Output the (X, Y) coordinate of the center of the cell containing the given text.  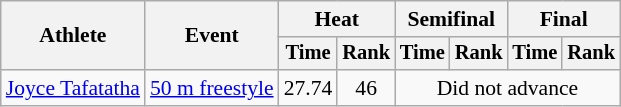
46 (366, 88)
Heat (337, 19)
Event (212, 36)
Semifinal (451, 19)
Did not advance (508, 88)
27.74 (308, 88)
Joyce Tafatatha (73, 88)
Athlete (73, 36)
50 m freestyle (212, 88)
Final (563, 19)
